Capture the cell that displays the provided text and extract its [x, y] central coordinate. 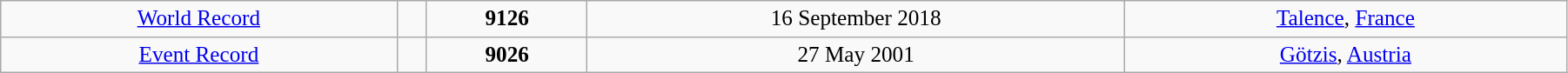
16 September 2018 [856, 19]
9126 [506, 19]
World Record [198, 19]
Götzis, Austria [1345, 55]
27 May 2001 [856, 55]
Event Record [198, 55]
Talence, France [1345, 19]
9026 [506, 55]
